For the text-containing cell, return its midpoint in (x, y) coordinate format. 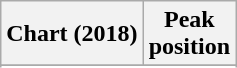
Chart (2018) (72, 34)
Peak position (189, 34)
